Return the (x, y) coordinate for the center point of the cell that contains the specified text.  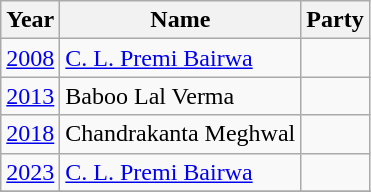
Baboo Lal Verma (180, 96)
Name (180, 20)
Chandrakanta Meghwal (180, 134)
2023 (30, 172)
2008 (30, 58)
Year (30, 20)
2013 (30, 96)
Party (335, 20)
2018 (30, 134)
